Extract the [X, Y] coordinate from the center of the cell holding the provided text.  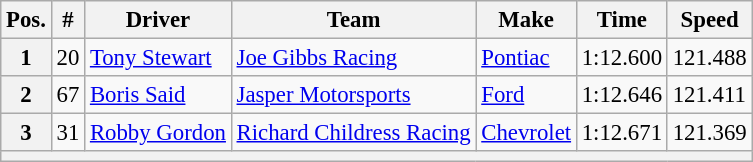
Robby Gordon [158, 133]
67 [68, 95]
Chevrolet [526, 133]
1:12.646 [622, 95]
Ford [526, 95]
3 [26, 133]
1:12.671 [622, 133]
Driver [158, 20]
31 [68, 133]
2 [26, 95]
Make [526, 20]
121.369 [710, 133]
Boris Said [158, 95]
Pontiac [526, 58]
1 [26, 58]
Speed [710, 20]
Time [622, 20]
Team [354, 20]
Pos. [26, 20]
Tony Stewart [158, 58]
121.488 [710, 58]
121.411 [710, 95]
1:12.600 [622, 58]
Joe Gibbs Racing [354, 58]
# [68, 20]
Jasper Motorsports [354, 95]
Richard Childress Racing [354, 133]
20 [68, 58]
